Identify which cell holds the provided text, then report its [X, Y] central coordinate. 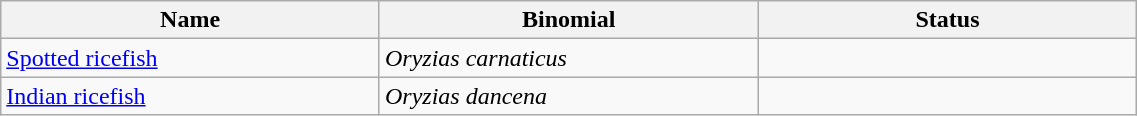
Indian ricefish [190, 96]
Binomial [568, 20]
Oryzias carnaticus [568, 58]
Name [190, 20]
Spotted ricefish [190, 58]
Status [948, 20]
Oryzias dancena [568, 96]
